Provide the (x, y) coordinate of the cell's center where the given text is located.  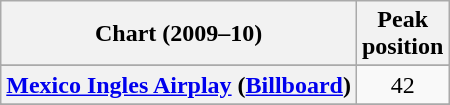
Peakposition (402, 34)
42 (402, 85)
Mexico Ingles Airplay (Billboard) (179, 85)
Chart (2009–10) (179, 34)
